From the cell containing the given text, extract its center point as (x, y) coordinate. 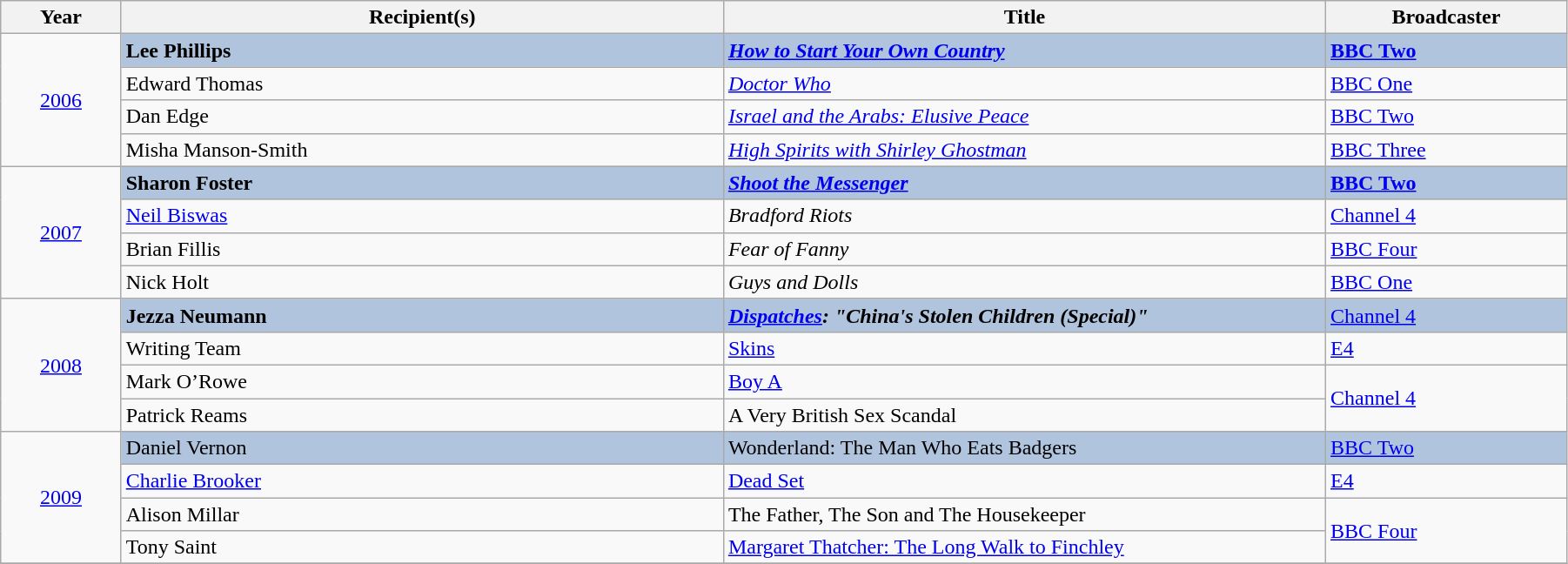
High Spirits with Shirley Ghostman (1024, 150)
Recipient(s) (422, 17)
2006 (61, 100)
Neil Biswas (422, 216)
Fear of Fanny (1024, 249)
The Father, The Son and The Housekeeper (1024, 514)
Nick Holt (422, 282)
Shoot the Messenger (1024, 183)
Guys and Dolls (1024, 282)
Dead Set (1024, 481)
How to Start Your Own Country (1024, 50)
Edward Thomas (422, 84)
Brian Fillis (422, 249)
Misha Manson-Smith (422, 150)
Skins (1024, 348)
BBC Three (1446, 150)
Dispatches: "China's Stolen Children (Special)" (1024, 315)
Jezza Neumann (422, 315)
Lee Phillips (422, 50)
2008 (61, 365)
Margaret Thatcher: The Long Walk to Finchley (1024, 547)
Tony Saint (422, 547)
Writing Team (422, 348)
Israel and the Arabs: Elusive Peace (1024, 117)
Doctor Who (1024, 84)
Broadcaster (1446, 17)
Year (61, 17)
Mark O’Rowe (422, 381)
Daniel Vernon (422, 448)
Title (1024, 17)
A Very British Sex Scandal (1024, 415)
2007 (61, 232)
2009 (61, 498)
Charlie Brooker (422, 481)
Sharon Foster (422, 183)
Boy A (1024, 381)
Dan Edge (422, 117)
Alison Millar (422, 514)
Patrick Reams (422, 415)
Wonderland: The Man Who Eats Badgers (1024, 448)
Bradford Riots (1024, 216)
